Find where the given text appears and provide that cell's center as [x, y] coordinate. 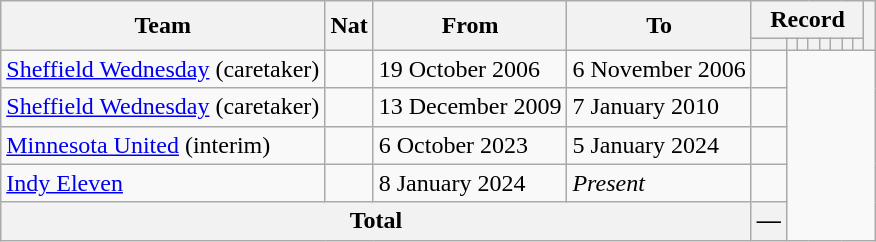
To [659, 26]
Minnesota United (interim) [163, 145]
8 January 2024 [470, 183]
7 January 2010 [659, 107]
6 November 2006 [659, 69]
6 October 2023 [470, 145]
5 January 2024 [659, 145]
Record [807, 20]
Team [163, 26]
Total [376, 221]
Nat [349, 26]
Present [659, 183]
19 October 2006 [470, 69]
13 December 2009 [470, 107]
Indy Eleven [163, 183]
From [470, 26]
— [768, 221]
